Locate the cell with the specified text and output its [x, y] center coordinate. 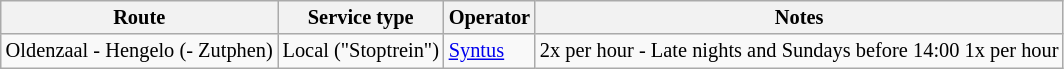
Syntus [490, 51]
2x per hour - Late nights and Sundays before 14:00 1x per hour [799, 51]
Local ("Stoptrein") [361, 51]
Route [140, 17]
Oldenzaal - Hengelo (- Zutphen) [140, 51]
Notes [799, 17]
Service type [361, 17]
Operator [490, 17]
